Return the [X, Y] coordinate for the center point of the cell that contains the specified text.  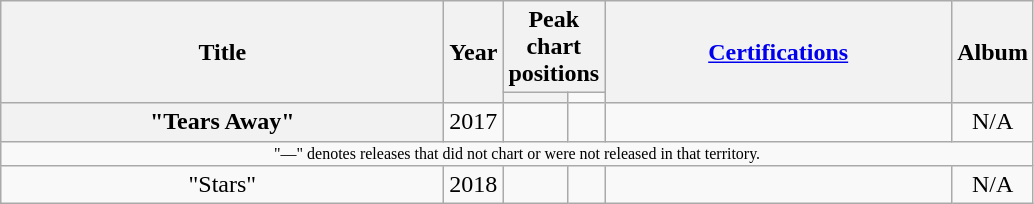
Title [222, 52]
2018 [474, 184]
Certifications [778, 52]
"—" denotes releases that did not chart or were not released in that territory. [518, 153]
2017 [474, 122]
Album [993, 52]
"Stars" [222, 184]
"Tears Away" [222, 122]
Peakchartpositions [554, 47]
Year [474, 52]
